Capture the cell that displays the provided text and extract its (x, y) central coordinate. 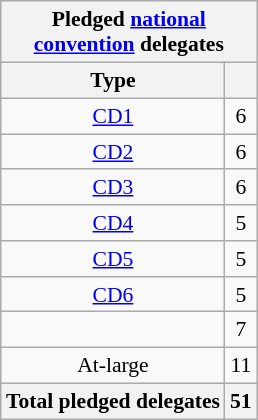
At-large (113, 365)
Total pledged delegates (113, 401)
CD2 (113, 152)
CD6 (113, 294)
7 (241, 330)
CD4 (113, 223)
51 (241, 401)
Type (113, 80)
CD3 (113, 187)
Pledged nationalconvention delegates (129, 32)
CD5 (113, 259)
11 (241, 365)
CD1 (113, 116)
